Output the [X, Y] coordinate of the center of the cell containing the given text.  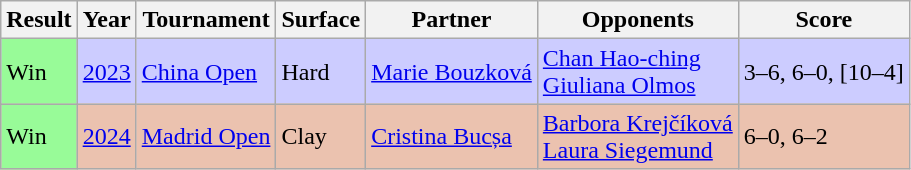
Hard [321, 72]
Opponents [638, 20]
China Open [206, 72]
Chan Hao-ching Giuliana Olmos [638, 72]
6–0, 6–2 [824, 136]
Madrid Open [206, 136]
2023 [106, 72]
Result [39, 20]
Marie Bouzková [452, 72]
2024 [106, 136]
Tournament [206, 20]
Surface [321, 20]
Score [824, 20]
Partner [452, 20]
Barbora Krejčíková Laura Siegemund [638, 136]
Year [106, 20]
3–6, 6–0, [10–4] [824, 72]
Cristina Bucșa [452, 136]
Clay [321, 136]
